Return (X, Y) of the center of cell containing provided text 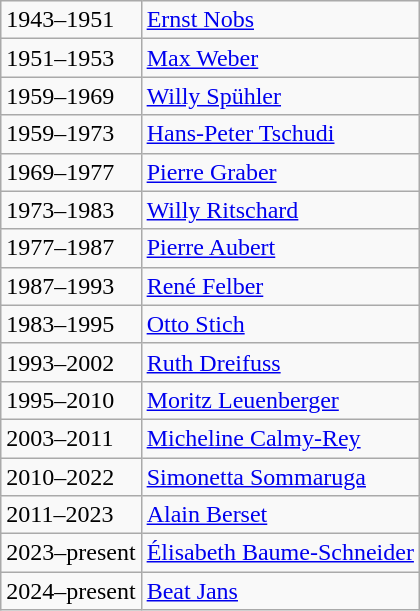
1951–1953 (71, 58)
Ernst Nobs (280, 20)
Hans-Peter Tschudi (280, 134)
Moritz Leuenberger (280, 400)
1943–1951 (71, 20)
Pierre Graber (280, 172)
René Felber (280, 286)
2011–2023 (71, 515)
Alain Berset (280, 515)
1987–1993 (71, 286)
1969–1977 (71, 172)
1983–1995 (71, 324)
Micheline Calmy-Rey (280, 438)
1995–2010 (71, 400)
Pierre Aubert (280, 248)
Willy Ritschard (280, 210)
1977–1987 (71, 248)
Beat Jans (280, 591)
Otto Stich (280, 324)
Ruth Dreifuss (280, 362)
Simonetta Sommaruga (280, 477)
Élisabeth Baume-Schneider (280, 553)
2023–present (71, 553)
2003–2011 (71, 438)
1993–2002 (71, 362)
1959–1973 (71, 134)
Max Weber (280, 58)
2024–present (71, 591)
1973–1983 (71, 210)
1959–1969 (71, 96)
Willy Spühler (280, 96)
2010–2022 (71, 477)
